Scan for the cell matching the given text and deliver its (x, y) coordinate at center. 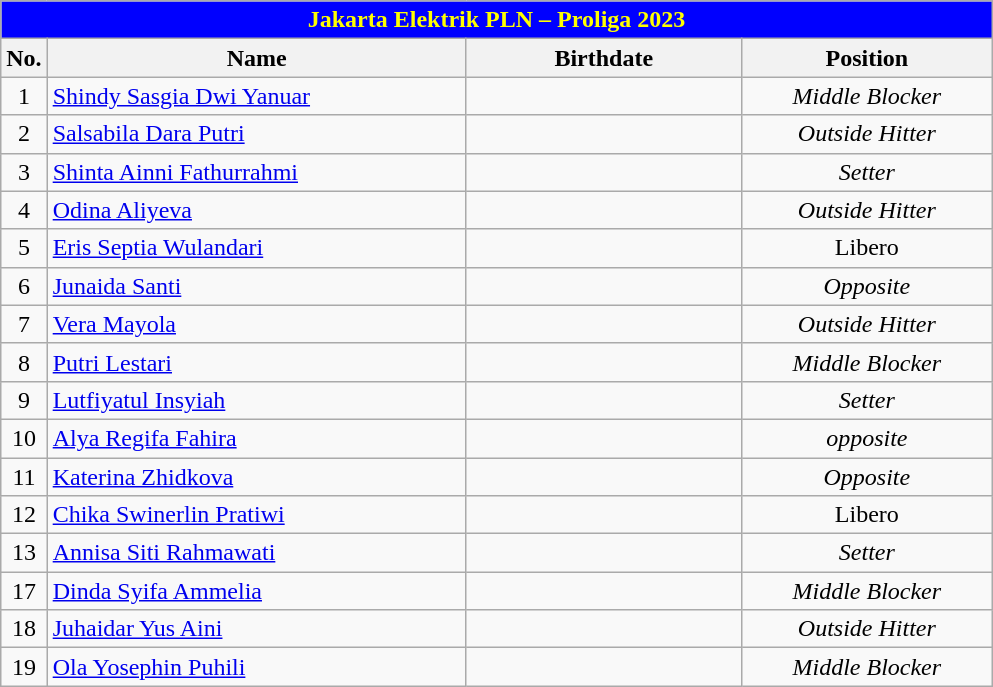
8 (24, 362)
Vera Mayola (256, 324)
10 (24, 438)
Position (866, 58)
Ola Yosephin Puhili (256, 667)
4 (24, 210)
11 (24, 477)
opposite (866, 438)
Eris Septia Wulandari (256, 248)
Birthdate (604, 58)
Katerina Zhidkova (256, 477)
Odina Aliyeva (256, 210)
Shinta Ainni Fathurrahmi (256, 172)
Chika Swinerlin Pratiwi (256, 515)
Alya Regifa Fahira (256, 438)
Juhaidar Yus Aini (256, 629)
Putri Lestari (256, 362)
Dinda Syifa Ammelia (256, 591)
Salsabila Dara Putri (256, 134)
18 (24, 629)
13 (24, 553)
12 (24, 515)
17 (24, 591)
Shindy Sasgia Dwi Yanuar (256, 96)
2 (24, 134)
Junaida Santi (256, 286)
9 (24, 400)
Name (256, 58)
7 (24, 324)
1 (24, 96)
19 (24, 667)
Annisa Siti Rahmawati (256, 553)
Jakarta Elektrik PLN – Proliga 2023 (497, 20)
5 (24, 248)
3 (24, 172)
No. (24, 58)
Lutfiyatul Insyiah (256, 400)
6 (24, 286)
